From the cell containing the given text, extract its center point as (X, Y) coordinate. 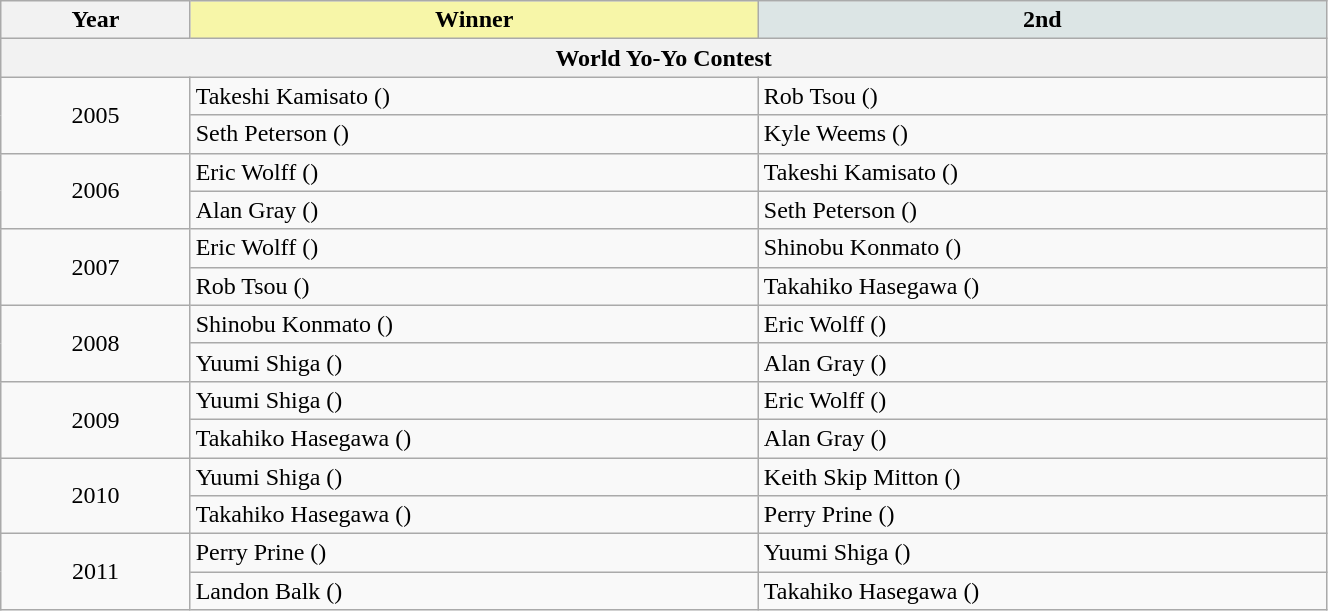
2007 (96, 267)
2006 (96, 191)
2011 (96, 572)
2010 (96, 496)
Winner (474, 20)
2005 (96, 115)
2008 (96, 343)
2009 (96, 419)
2nd (1042, 20)
Keith Skip Mitton () (1042, 477)
World Yo-Yo Contest (664, 58)
Year (96, 20)
Kyle Weems () (1042, 134)
Landon Balk () (474, 591)
